Determine the [X, Y] coordinate at the center of the cell enclosing the given text.  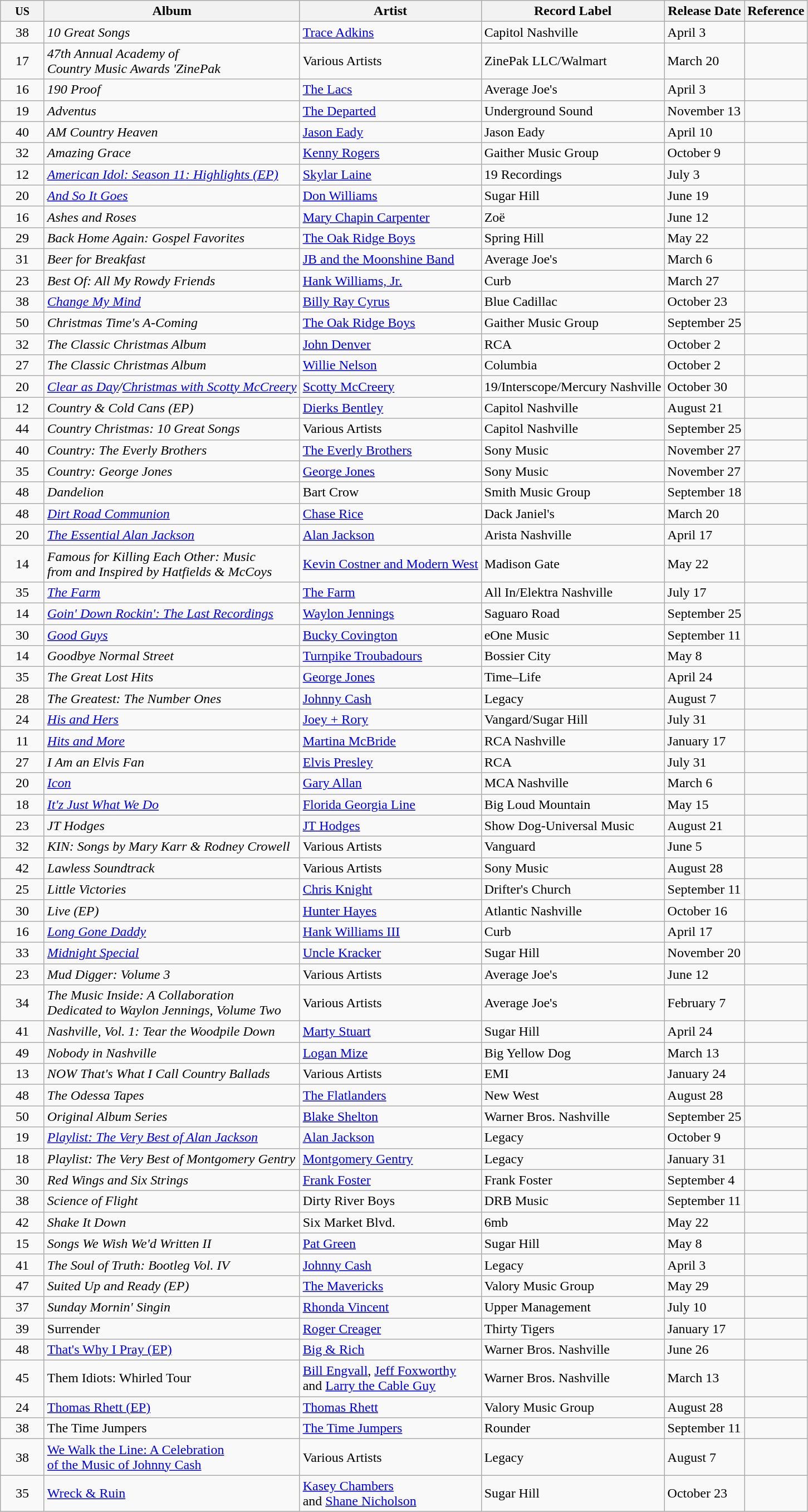
November 20 [704, 953]
Shake It Down [172, 1222]
Scotty McCreery [390, 387]
All In/Elektra Nashville [572, 592]
Willie Nelson [390, 365]
The Odessa Tapes [172, 1095]
October 30 [704, 387]
15 [22, 1243]
Bossier City [572, 656]
Nashville, Vol. 1: Tear the Woodpile Down [172, 1032]
January 31 [704, 1159]
John Denver [390, 344]
I Am an Elvis Fan [172, 762]
Show Dog-Universal Music [572, 826]
That's Why I Pray (EP) [172, 1350]
Elvis Presley [390, 762]
Blue Cadillac [572, 302]
November 13 [704, 111]
Thomas Rhett (EP) [172, 1407]
DRB Music [572, 1201]
Dirty River Boys [390, 1201]
Science of Flight [172, 1201]
Big & Rich [390, 1350]
It'z Just What We Do [172, 804]
Good Guys [172, 635]
Hits and More [172, 741]
His and Hers [172, 720]
Artist [390, 11]
Them Idiots: Whirled Tour [172, 1378]
Playlist: The Very Best of Montgomery Gentry [172, 1159]
17 [22, 61]
Six Market Blvd. [390, 1222]
Don Williams [390, 196]
Gary Allan [390, 783]
KIN: Songs by Mary Karr & Rodney Crowell [172, 847]
Sunday Mornin' Singin [172, 1307]
Vangard/Sugar Hill [572, 720]
Florida Georgia Line [390, 804]
47 [22, 1286]
eOne Music [572, 635]
33 [22, 953]
Hank Williams III [390, 931]
190 Proof [172, 90]
The Greatest: The Number Ones [172, 699]
Long Gone Daddy [172, 931]
July 17 [704, 592]
Change My Mind [172, 302]
Time–Life [572, 677]
Kasey Chambersand Shane Nicholson [390, 1493]
37 [22, 1307]
45 [22, 1378]
Ashes and Roses [172, 217]
Atlantic Nashville [572, 910]
The Music Inside: A CollaborationDedicated to Waylon Jennings, Volume Two [172, 1003]
44 [22, 429]
Nobody in Nashville [172, 1053]
The Mavericks [390, 1286]
Columbia [572, 365]
Rhonda Vincent [390, 1307]
Roger Creager [390, 1329]
Country: George Jones [172, 471]
Country & Cold Cans (EP) [172, 408]
AM Country Heaven [172, 132]
Marty Stuart [390, 1032]
47th Annual Academy ofCountry Music Awards 'ZinePak [172, 61]
June 26 [704, 1350]
Dandelion [172, 492]
Thirty Tigers [572, 1329]
Kevin Costner and Modern West [390, 564]
The Great Lost Hits [172, 677]
Beer for Breakfast [172, 259]
25 [22, 889]
Country Christmas: 10 Great Songs [172, 429]
Live (EP) [172, 910]
Saguaro Road [572, 613]
Songs We Wish We'd Written II [172, 1243]
Uncle Kracker [390, 953]
September 18 [704, 492]
Turnpike Troubadours [390, 656]
February 7 [704, 1003]
Goin' Down Rockin': The Last Recordings [172, 613]
January 24 [704, 1074]
Wreck & Ruin [172, 1493]
May 29 [704, 1286]
Trace Adkins [390, 32]
39 [22, 1329]
Amazing Grace [172, 153]
Mary Chapin Carpenter [390, 217]
Big Yellow Dog [572, 1053]
Lawless Soundtrack [172, 868]
6mb [572, 1222]
Bart Crow [390, 492]
29 [22, 238]
Goodbye Normal Street [172, 656]
Famous for Killing Each Other: Musicfrom and Inspired by Hatfields & McCoys [172, 564]
Red Wings and Six Strings [172, 1180]
The Soul of Truth: Bootleg Vol. IV [172, 1265]
Billy Ray Cyrus [390, 302]
MCA Nashville [572, 783]
The Departed [390, 111]
Spring Hill [572, 238]
Adventus [172, 111]
Album [172, 11]
September 4 [704, 1180]
Christmas Time's A-Coming [172, 323]
Montgomery Gentry [390, 1159]
Back Home Again: Gospel Favorites [172, 238]
Zoë [572, 217]
Suited Up and Ready (EP) [172, 1286]
July 10 [704, 1307]
Big Loud Mountain [572, 804]
Record Label [572, 11]
US [22, 11]
Blake Shelton [390, 1116]
RCA Nashville [572, 741]
Arista Nashville [572, 535]
The Essential Alan Jackson [172, 535]
49 [22, 1053]
Upper Management [572, 1307]
34 [22, 1003]
July 3 [704, 174]
11 [22, 741]
Icon [172, 783]
June 19 [704, 196]
Logan Mize [390, 1053]
Clear as Day/Christmas with Scotty McCreery [172, 387]
28 [22, 699]
Thomas Rhett [390, 1407]
Kenny Rogers [390, 153]
Original Album Series [172, 1116]
31 [22, 259]
13 [22, 1074]
Skylar Laine [390, 174]
We Walk the Line: A Celebrationof the Music of Johnny Cash [172, 1457]
The Lacs [390, 90]
Vanguard [572, 847]
Madison Gate [572, 564]
Chase Rice [390, 514]
Surrender [172, 1329]
Underground Sound [572, 111]
June 5 [704, 847]
May 15 [704, 804]
March 27 [704, 280]
10 Great Songs [172, 32]
The Flatlanders [390, 1095]
JB and the Moonshine Band [390, 259]
Chris Knight [390, 889]
19/Interscope/Mercury Nashville [572, 387]
Midnight Special [172, 953]
October 16 [704, 910]
April 10 [704, 132]
Little Victories [172, 889]
Joey + Rory [390, 720]
Release Date [704, 11]
Reference [776, 11]
Waylon Jennings [390, 613]
Smith Music Group [572, 492]
Rounder [572, 1428]
American Idol: Season 11: Highlights (EP) [172, 174]
Country: The Everly Brothers [172, 450]
Playlist: The Very Best of Alan Jackson [172, 1138]
Hunter Hayes [390, 910]
The Everly Brothers [390, 450]
Hank Williams, Jr. [390, 280]
Drifter's Church [572, 889]
Dierks Bentley [390, 408]
Dack Janiel's [572, 514]
New West [572, 1095]
Bucky Covington [390, 635]
19 Recordings [572, 174]
Martina McBride [390, 741]
Pat Green [390, 1243]
Mud Digger: Volume 3 [172, 974]
Bill Engvall, Jeff Foxworthyand Larry the Cable Guy [390, 1378]
And So It Goes [172, 196]
NOW That's What I Call Country Ballads [172, 1074]
Best Of: All My Rowdy Friends [172, 280]
Dirt Road Communion [172, 514]
ZinePak LLC/Walmart [572, 61]
EMI [572, 1074]
